Locate the cell with the specified text and output its [x, y] center coordinate. 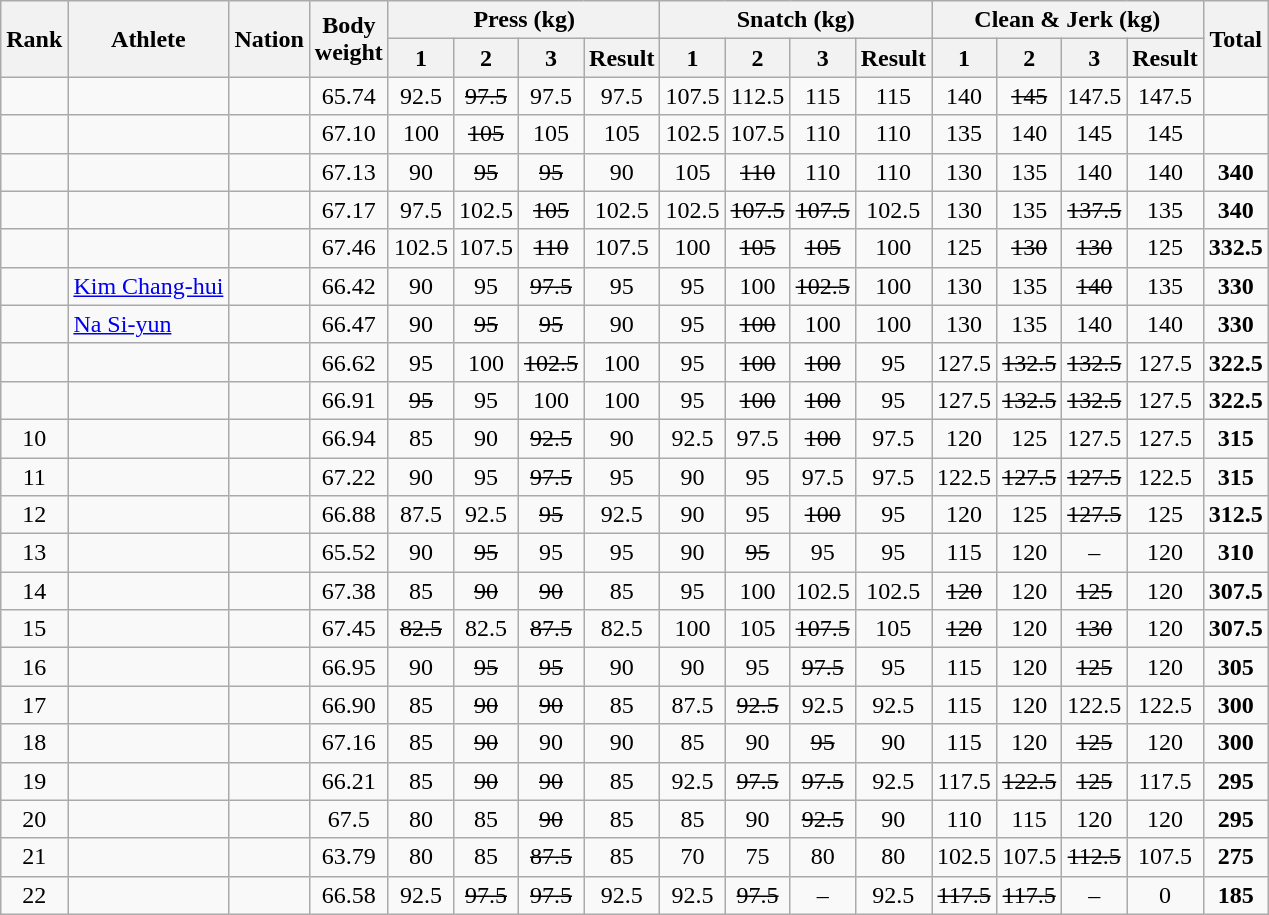
Press (kg) [524, 20]
20 [34, 819]
67.13 [348, 172]
Clean & Jerk (kg) [1068, 20]
66.95 [348, 667]
332.5 [1236, 248]
66.88 [348, 515]
0 [1165, 895]
67.22 [348, 477]
13 [34, 553]
66.42 [348, 286]
66.90 [348, 705]
67.17 [348, 210]
63.79 [348, 857]
312.5 [1236, 515]
65.74 [348, 96]
14 [34, 591]
Athlete [148, 39]
65.52 [348, 553]
19 [34, 781]
12 [34, 515]
137.5 [1094, 210]
Kim Chang-hui [148, 286]
305 [1236, 667]
310 [1236, 553]
15 [34, 629]
67.10 [348, 134]
66.62 [348, 362]
66.91 [348, 400]
275 [1236, 857]
Nation [269, 39]
67.46 [348, 248]
66.21 [348, 781]
10 [34, 438]
17 [34, 705]
185 [1236, 895]
66.94 [348, 438]
Na Si-yun [148, 324]
67.38 [348, 591]
Bodyweight [348, 39]
Total [1236, 39]
75 [758, 857]
67.45 [348, 629]
16 [34, 667]
66.47 [348, 324]
Snatch (kg) [796, 20]
18 [34, 743]
11 [34, 477]
67.16 [348, 743]
66.58 [348, 895]
21 [34, 857]
Rank [34, 39]
67.5 [348, 819]
70 [692, 857]
22 [34, 895]
